Detect which cell encompasses the target text, then output its [X, Y] center coordinate. 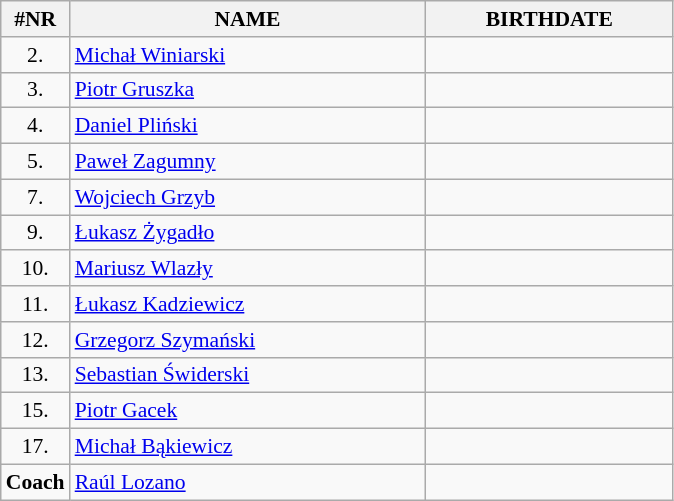
9. [36, 233]
Piotr Gruszka [248, 90]
Wojciech Grzyb [248, 197]
#NR [36, 19]
Coach [36, 482]
17. [36, 447]
7. [36, 197]
12. [36, 340]
Mariusz Wlazły [248, 269]
Daniel Pliński [248, 126]
Michał Bąkiewicz [248, 447]
15. [36, 411]
10. [36, 269]
BIRTHDATE [549, 19]
4. [36, 126]
Grzegorz Szymański [248, 340]
Paweł Zagumny [248, 162]
13. [36, 375]
11. [36, 304]
3. [36, 90]
5. [36, 162]
Piotr Gacek [248, 411]
Łukasz Żygadło [248, 233]
Raúl Lozano [248, 482]
Łukasz Kadziewicz [248, 304]
Sebastian Świderski [248, 375]
Michał Winiarski [248, 55]
2. [36, 55]
NAME [248, 19]
